For the text-containing cell, return its midpoint in (X, Y) coordinate format. 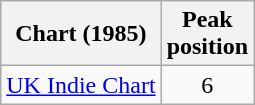
UK Indie Chart (81, 85)
6 (207, 85)
Chart (1985) (81, 34)
Peakposition (207, 34)
